Scan for the cell matching the given text and deliver its (x, y) coordinate at center. 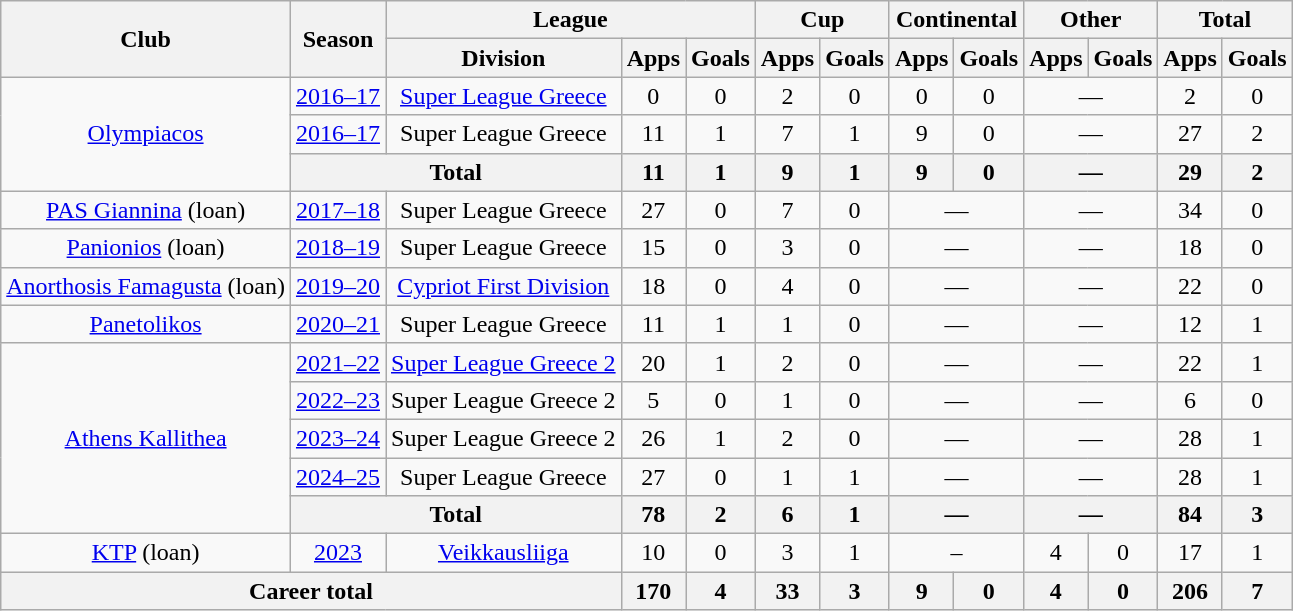
170 (653, 591)
206 (1190, 591)
33 (787, 591)
Cypriot First Division (504, 286)
Continental (956, 20)
PAS Giannina (loan) (146, 210)
12 (1190, 324)
78 (653, 515)
Panetolikos (146, 324)
2024–25 (338, 477)
KTP (loan) (146, 553)
2021–22 (338, 362)
17 (1190, 553)
Season (338, 39)
Panionios (loan) (146, 248)
5 (653, 400)
26 (653, 438)
2023 (338, 553)
Olympiacos (146, 134)
29 (1190, 172)
15 (653, 248)
Club (146, 39)
Career total (311, 591)
84 (1190, 515)
10 (653, 553)
2018–19 (338, 248)
Athens Kallithea (146, 438)
2023–24 (338, 438)
2017–18 (338, 210)
Other (1091, 20)
League (571, 20)
2022–23 (338, 400)
Anorthosis Famagusta (loan) (146, 286)
20 (653, 362)
Cup (822, 20)
34 (1190, 210)
2019–20 (338, 286)
2020–21 (338, 324)
– (956, 553)
Division (504, 58)
Veikkausliiga (504, 553)
